For the text-containing cell, return its midpoint in [X, Y] coordinate format. 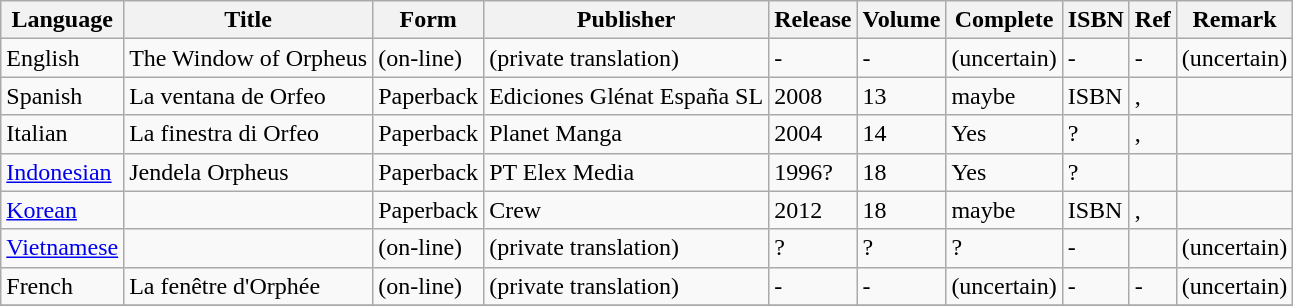
Complete [1004, 20]
Indonesian [62, 172]
13 [902, 96]
Remark [1234, 20]
PT Elex Media [626, 172]
La finestra di Orfeo [248, 134]
Ref [1152, 20]
Form [428, 20]
2008 [813, 96]
Ediciones Glénat España SL [626, 96]
Language [62, 20]
Planet Manga [626, 134]
14 [902, 134]
2004 [813, 134]
La ventana de Orfeo [248, 96]
Italian [62, 134]
2012 [813, 210]
La fenêtre d'Orphée [248, 286]
Volume [902, 20]
Crew [626, 210]
Spanish [62, 96]
Release [813, 20]
The Window of Orpheus [248, 58]
1996? [813, 172]
French [62, 286]
Korean [62, 210]
Title [248, 20]
Jendela Orpheus [248, 172]
Vietnamese [62, 248]
English [62, 58]
Publisher [626, 20]
